From the cell containing the given text, extract its center point as [X, Y] coordinate. 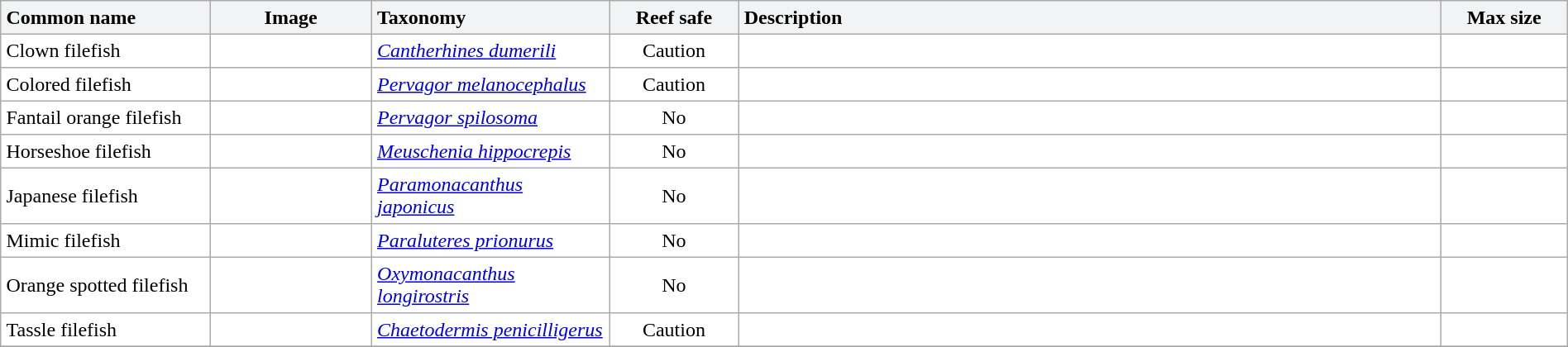
Chaetodermis penicilligerus [490, 330]
Max size [1503, 17]
Orange spotted filefish [106, 285]
Oxymonacanthus longirostris [490, 285]
Clown filefish [106, 50]
Meuschenia hippocrepis [490, 151]
Pervagor melanocephalus [490, 84]
Pervagor spilosoma [490, 117]
Japanese filefish [106, 196]
Fantail orange filefish [106, 117]
Image [291, 17]
Reef safe [674, 17]
Taxonomy [490, 17]
Mimic filefish [106, 240]
Common name [106, 17]
Colored filefish [106, 84]
Tassle filefish [106, 330]
Paramonacanthus japonicus [490, 196]
Cantherhines dumerili [490, 50]
Paraluteres prionurus [490, 240]
Description [1090, 17]
Horseshoe filefish [106, 151]
